Extract the (x, y) coordinate from the center of the cell holding the provided text.  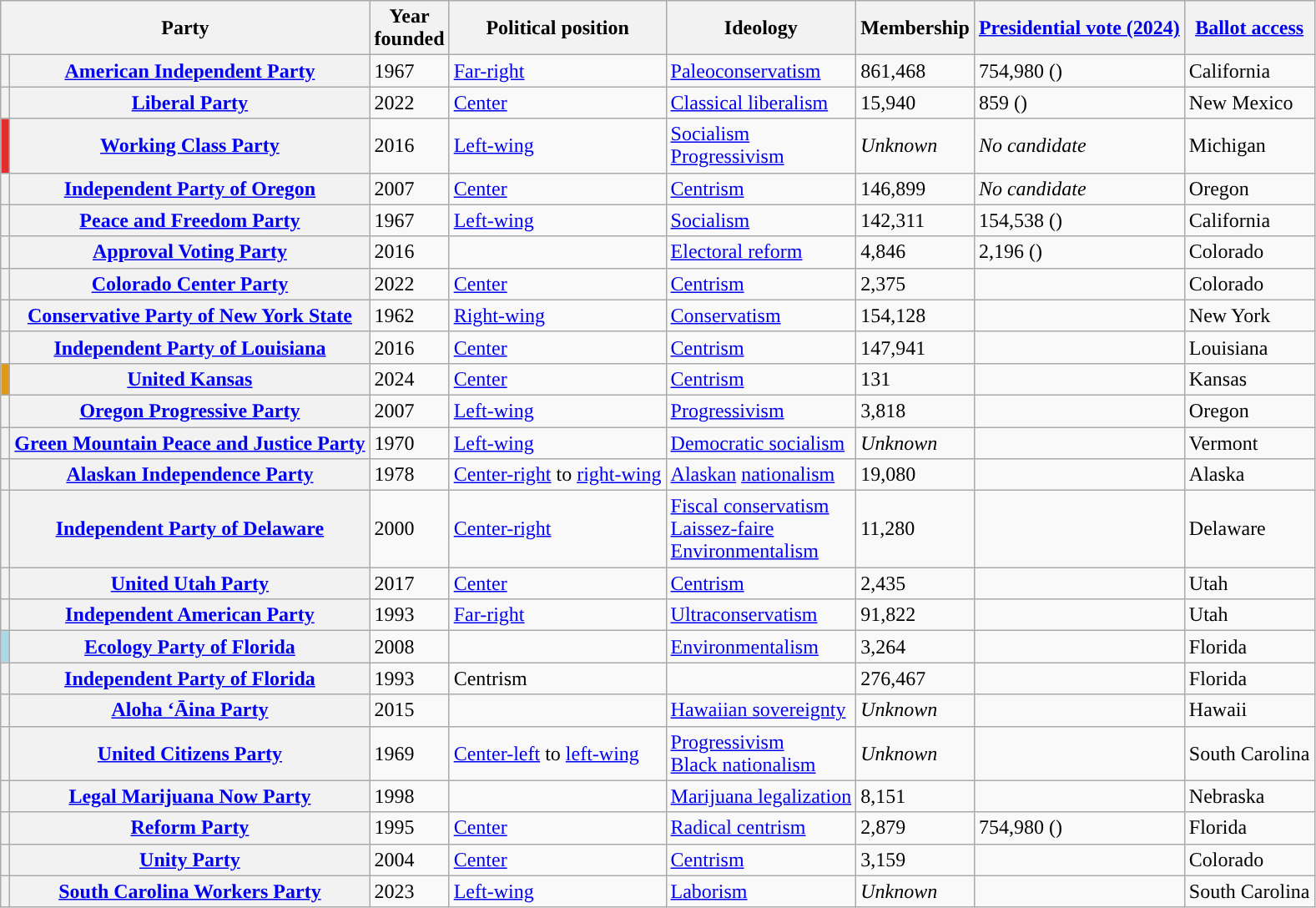
Independent Party of Delaware (190, 529)
Unity Party (190, 860)
15,940 (915, 103)
91,822 (915, 615)
Laborism (761, 891)
1978 (409, 475)
Membership (915, 28)
2004 (409, 860)
Electoral reform (761, 252)
Center-right to right-wing (557, 475)
Presidential vote (2024) (1079, 28)
Progressivism (761, 411)
United Kansas (190, 379)
Nebraska (1249, 796)
3,159 (915, 860)
Peace and Freedom Party (190, 220)
142,311 (915, 220)
Center-left to left-wing (557, 753)
United Utah Party (190, 583)
154,128 (915, 315)
2024 (409, 379)
1962 (409, 315)
Colorado Center Party (190, 284)
Marijuana legalization (761, 796)
Fiscal conservatismLaissez-faireEnvironmentalism (761, 529)
Conservatism (761, 315)
Independent Party of Louisiana (190, 347)
2017 (409, 583)
3,818 (915, 411)
Ultraconservatism (761, 615)
Hawaii (1249, 710)
United Citizens Party (190, 753)
3,264 (915, 647)
2008 (409, 647)
2015 (409, 710)
1970 (409, 443)
Ballot access (1249, 28)
New Mexico (1249, 103)
1995 (409, 828)
276,467 (915, 678)
Independent Party of Oregon (190, 189)
859 () (1079, 103)
2000 (409, 529)
1998 (409, 796)
Legal Marijuana Now Party (190, 796)
Michigan (1249, 145)
146,899 (915, 189)
Alaskan nationalism (761, 475)
Yearfounded (409, 28)
4,846 (915, 252)
2,435 (915, 583)
Environmentalism (761, 647)
Vermont (1249, 443)
131 (915, 379)
Green Mountain Peace and Justice Party (190, 443)
2,375 (915, 284)
Ideology (761, 28)
1969 (409, 753)
Oregon Progressive Party (190, 411)
2023 (409, 891)
New York (1249, 315)
147,941 (915, 347)
8,151 (915, 796)
154,538 () (1079, 220)
2,879 (915, 828)
Radical centrism (761, 828)
Aloha ʻĀina Party (190, 710)
861,468 (915, 71)
Alaskan Independence Party (190, 475)
Liberal Party (190, 103)
Paleoconservatism (761, 71)
Socialism (761, 220)
Right-wing (557, 315)
Independent American Party (190, 615)
Louisiana (1249, 347)
Democratic socialism (761, 443)
South Carolina Workers Party (190, 891)
Alaska (1249, 475)
Reform Party (190, 828)
Delaware (1249, 529)
Hawaiian sovereignty (761, 710)
Approval Voting Party (190, 252)
19,080 (915, 475)
ProgressivismBlack nationalism (761, 753)
SocialismProgressivism (761, 145)
Ecology Party of Florida (190, 647)
Political position (557, 28)
Center-right (557, 529)
Kansas (1249, 379)
American Independent Party (190, 71)
2,196 () (1079, 252)
11,280 (915, 529)
Classical liberalism (761, 103)
Independent Party of Florida (190, 678)
Working Class Party (190, 145)
Conservative Party of New York State (190, 315)
Party (185, 28)
